Return [x, y] of the center of cell containing provided text 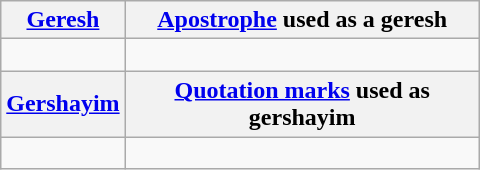
Quotation marks used as gershayim [302, 104]
Gershayim [63, 104]
Apostrophe used as a geresh [302, 20]
Geresh [63, 20]
